Identify which cell holds the provided text, then report its [X, Y] central coordinate. 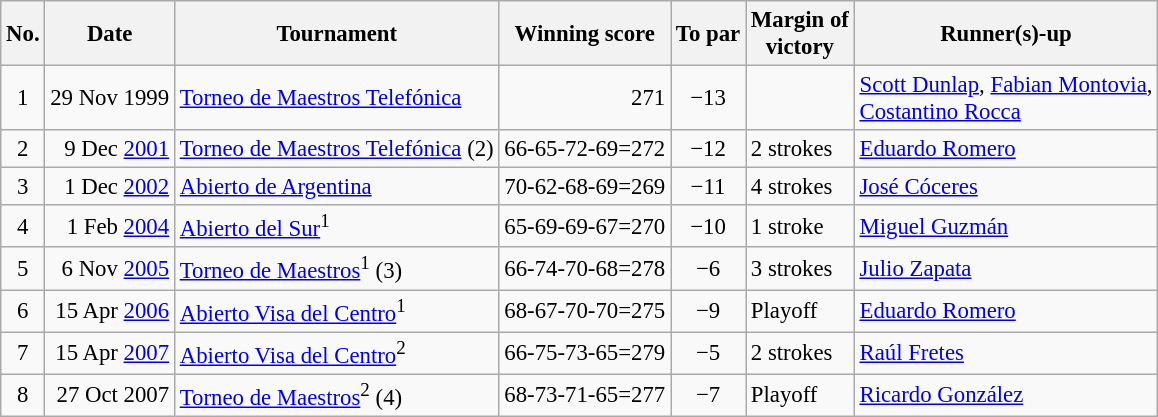
Margin ofvictory [800, 34]
3 strokes [800, 269]
Scott Dunlap, Fabian Montovia, Costantino Rocca [1006, 98]
65-69-69-67=270 [585, 226]
68-67-70-70=275 [585, 311]
Winning score [585, 34]
27 Oct 2007 [110, 395]
Date [110, 34]
2 [23, 149]
271 [585, 98]
66-75-73-65=279 [585, 353]
No. [23, 34]
1 [23, 98]
8 [23, 395]
To par [708, 34]
29 Nov 1999 [110, 98]
Abierto del Sur1 [336, 226]
Torneo de Maestros Telefónica (2) [336, 149]
−5 [708, 353]
−10 [708, 226]
−13 [708, 98]
70-62-68-69=269 [585, 187]
5 [23, 269]
1 Feb 2004 [110, 226]
Tournament [336, 34]
66-74-70-68=278 [585, 269]
−12 [708, 149]
Julio Zapata [1006, 269]
Abierto Visa del Centro1 [336, 311]
66-65-72-69=272 [585, 149]
−9 [708, 311]
−6 [708, 269]
1 stroke [800, 226]
15 Apr 2006 [110, 311]
68-73-71-65=277 [585, 395]
9 Dec 2001 [110, 149]
6 Nov 2005 [110, 269]
6 [23, 311]
−7 [708, 395]
Raúl Fretes [1006, 353]
Ricardo González [1006, 395]
4 [23, 226]
Abierto Visa del Centro2 [336, 353]
José Cóceres [1006, 187]
4 strokes [800, 187]
1 Dec 2002 [110, 187]
7 [23, 353]
Torneo de Maestros2 (4) [336, 395]
Miguel Guzmán [1006, 226]
15 Apr 2007 [110, 353]
Torneo de Maestros1 (3) [336, 269]
Torneo de Maestros Telefónica [336, 98]
3 [23, 187]
Runner(s)-up [1006, 34]
−11 [708, 187]
Abierto de Argentina [336, 187]
